Locate the cell with the specified text and output its (x, y) center coordinate. 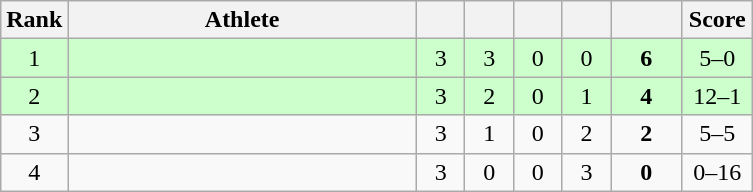
12–1 (718, 96)
Athlete (242, 20)
6 (646, 58)
Rank (34, 20)
0–16 (718, 172)
5–5 (718, 134)
5–0 (718, 58)
Score (718, 20)
